Extract the [X, Y] coordinate from the center of the cell holding the provided text.  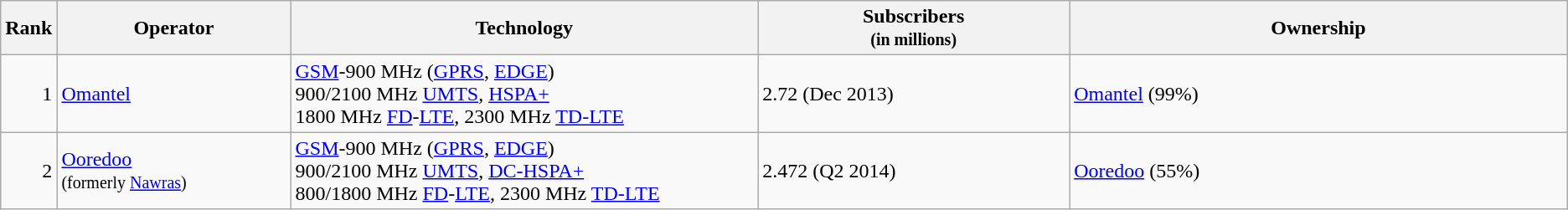
Technology [524, 28]
1 [28, 94]
Subscribers(in millions) [914, 28]
Ooredoo (55%) [1318, 171]
2 [28, 171]
Ownership [1318, 28]
GSM-900 MHz (GPRS, EDGE)900/2100 MHz UMTS, DC-HSPA+800/1800 MHz FD-LTE, 2300 MHz TD-LTE [524, 171]
2.472 (Q2 2014) [914, 171]
Operator [174, 28]
Ooredoo(formerly Nawras) [174, 171]
2.72 (Dec 2013) [914, 94]
Rank [28, 28]
GSM-900 MHz (GPRS, EDGE)900/2100 MHz UMTS, HSPA+1800 MHz FD-LTE, 2300 MHz TD-LTE [524, 94]
Omantel (99%) [1318, 94]
Omantel [174, 94]
